Provide the [X, Y] coordinate of the cell's center where the given text is located.  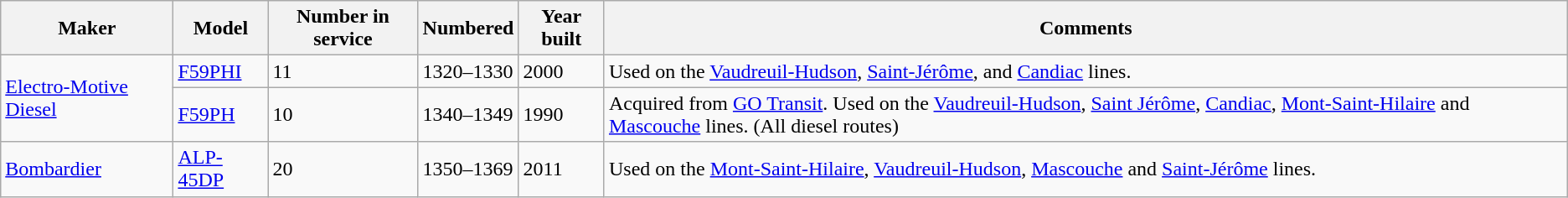
1350–1369 [468, 169]
Used on the Vaudreuil-Hudson, Saint-Jérôme, and Candiac lines. [1086, 71]
Maker [87, 29]
Number in service [343, 29]
2011 [561, 169]
Acquired from GO Transit. Used on the Vaudreuil-Hudson, Saint Jérôme, Candiac, Mont-Saint-Hilaire and Mascouche lines. (All diesel routes) [1086, 114]
Year built [561, 29]
Electro-Motive Diesel [87, 99]
1340–1349 [468, 114]
1320–1330 [468, 71]
11 [343, 71]
F59PH [221, 114]
20 [343, 169]
Bombardier [87, 169]
10 [343, 114]
Comments [1086, 29]
2000 [561, 71]
Used on the Mont-Saint-Hilaire, Vaudreuil-Hudson, Mascouche and Saint-Jérôme lines. [1086, 169]
Model [221, 29]
F59PHI [221, 71]
ALP-45DP [221, 169]
Numbered [468, 29]
1990 [561, 114]
